Return the [x, y] coordinate for the center point of the cell that contains the specified text.  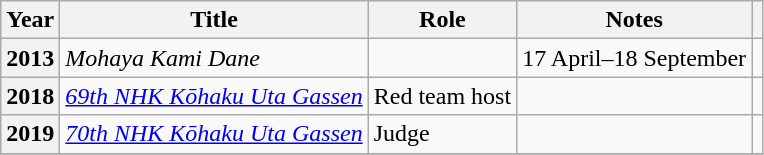
Year [30, 20]
2018 [30, 96]
Mohaya Kami Dane [214, 58]
Role [442, 20]
2013 [30, 58]
69th NHK Kōhaku Uta Gassen [214, 96]
Judge [442, 134]
17 April–18 September [634, 58]
Notes [634, 20]
Red team host [442, 96]
2019 [30, 134]
Title [214, 20]
70th NHK Kōhaku Uta Gassen [214, 134]
